Detect which cell encompasses the target text, then output its [X, Y] center coordinate. 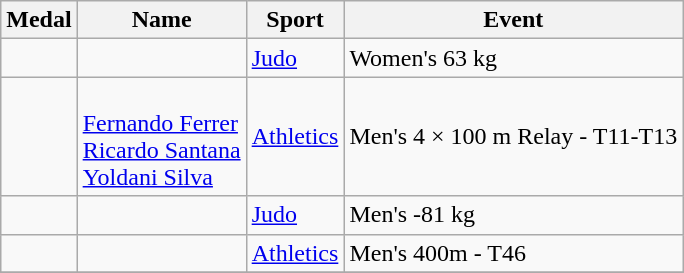
Medal [39, 20]
Men's -81 kg [514, 215]
Fernando FerrerRicardo SantanaYoldani Silva [162, 136]
Sport [295, 20]
Men's 4 × 100 m Relay - T11-T13 [514, 136]
Name [162, 20]
Event [514, 20]
Men's 400m - T46 [514, 253]
Women's 63 kg [514, 58]
